Search for the cell housing the specified text and yield its [X, Y] center coordinate. 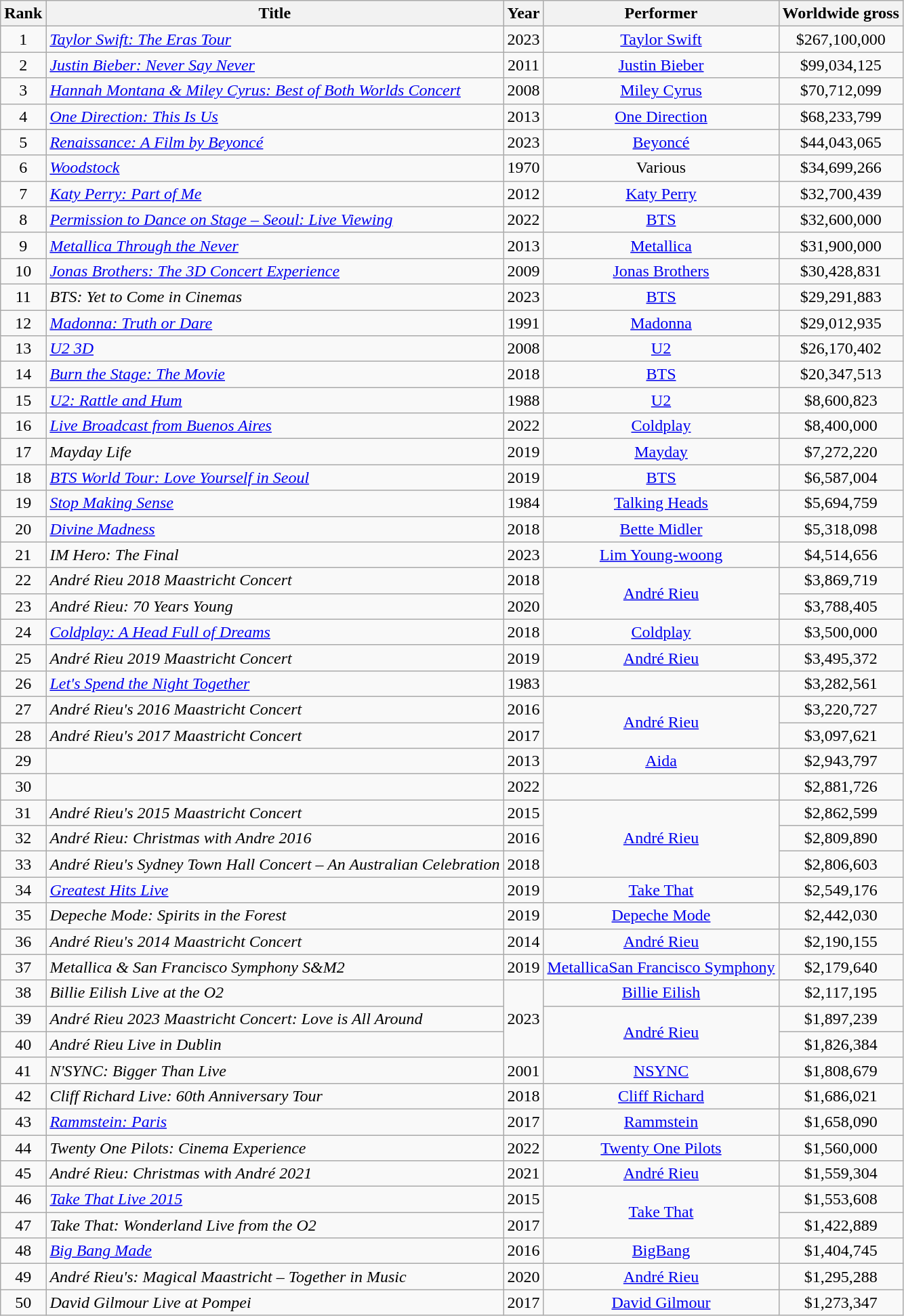
Miley Cyrus [661, 91]
$70,712,099 [840, 91]
$1,295,288 [840, 1277]
Coldplay: A Head Full of Dreams [275, 632]
André Rieu 2019 Maastricht Concert [275, 658]
Talking Heads [661, 503]
Rammstein [661, 1122]
16 [23, 426]
$3,495,372 [840, 658]
$2,179,640 [840, 967]
1988 [523, 400]
6 [23, 168]
André Rieu: Christmas with André 2021 [275, 1174]
44 [23, 1148]
14 [23, 375]
9 [23, 245]
$5,694,759 [840, 503]
Greatest Hits Live [275, 890]
28 [23, 735]
37 [23, 967]
$7,272,220 [840, 452]
Depeche Mode: Spirits in the Forest [275, 916]
$8,400,000 [840, 426]
18 [23, 477]
Renaissance: A Film by Beyoncé [275, 142]
4 [23, 116]
Various [661, 168]
$29,012,935 [840, 323]
BTS World Tour: Love Yourself in Seoul [275, 477]
Mayday Life [275, 452]
Jonas Brothers [661, 271]
7 [23, 194]
Bette Midler [661, 529]
Jonas Brothers: The 3D Concert Experience [275, 271]
8 [23, 219]
Metallica Through the Never [275, 245]
Justin Bieber [661, 65]
36 [23, 941]
29 [23, 761]
Cliff Richard [661, 1096]
1991 [523, 323]
Justin Bieber: Never Say Never [275, 65]
2001 [523, 1070]
$44,043,065 [840, 142]
46 [23, 1200]
33 [23, 864]
12 [23, 323]
$3,282,561 [840, 683]
One Direction [661, 116]
23 [23, 606]
$32,600,000 [840, 219]
13 [23, 349]
$3,788,405 [840, 606]
André Rieu's: Magical Maastricht – Together in Music [275, 1277]
$26,170,402 [840, 349]
Taylor Swift [661, 39]
$3,097,621 [840, 735]
$267,100,000 [840, 39]
U2: Rattle and Hum [275, 400]
43 [23, 1122]
$3,500,000 [840, 632]
2021 [523, 1174]
$2,549,176 [840, 890]
MetallicaSan Francisco Symphony [661, 967]
41 [23, 1070]
$1,658,090 [840, 1122]
David Gilmour Live at Pompei [275, 1302]
Performer [661, 14]
20 [23, 529]
$1,686,021 [840, 1096]
$30,428,831 [840, 271]
27 [23, 709]
André Rieu's 2017 Maastricht Concert [275, 735]
Hannah Montana & Miley Cyrus: Best of Both Worlds Concert [275, 91]
Year [523, 14]
3 [23, 91]
Rammstein: Paris [275, 1122]
Burn the Stage: The Movie [275, 375]
22 [23, 580]
André Rieu: 70 Years Young [275, 606]
Billie Eilish Live at the O2 [275, 993]
Big Bang Made [275, 1251]
$68,233,799 [840, 116]
U2 3D [275, 349]
BigBang [661, 1251]
26 [23, 683]
One Direction: This Is Us [275, 116]
$4,514,656 [840, 555]
47 [23, 1225]
Depeche Mode [661, 916]
$1,422,889 [840, 1225]
1 [23, 39]
$8,600,823 [840, 400]
David Gilmour [661, 1302]
2011 [523, 65]
N'SYNC: Bigger Than Live [275, 1070]
49 [23, 1277]
Taylor Swift: The Eras Tour [275, 39]
2014 [523, 941]
Take That Live 2015 [275, 1200]
30 [23, 787]
42 [23, 1096]
Divine Madness [275, 529]
$2,862,599 [840, 813]
$3,869,719 [840, 580]
17 [23, 452]
$1,560,000 [840, 1148]
Permission to Dance on Stage – Seoul: Live Viewing [275, 219]
Mayday [661, 452]
$3,220,727 [840, 709]
$99,034,125 [840, 65]
Stop Making Sense [275, 503]
André Rieu's 2015 Maastricht Concert [275, 813]
2012 [523, 194]
Woodstock [275, 168]
Worldwide gross [840, 14]
$29,291,883 [840, 297]
2009 [523, 271]
35 [23, 916]
32 [23, 839]
$1,808,679 [840, 1070]
$5,318,098 [840, 529]
André Rieu: Christmas with Andre 2016 [275, 839]
10 [23, 271]
24 [23, 632]
Metallica & San Francisco Symphony S&M2 [275, 967]
11 [23, 297]
André Rieu's 2014 Maastricht Concert [275, 941]
NSYNC [661, 1070]
$1,273,347 [840, 1302]
Aida [661, 761]
$2,117,195 [840, 993]
1984 [523, 503]
40 [23, 1044]
Live Broadcast from Buenos Aires [275, 426]
39 [23, 1019]
Beyoncé [661, 142]
$32,700,439 [840, 194]
IM Hero: The Final [275, 555]
38 [23, 993]
21 [23, 555]
$31,900,000 [840, 245]
19 [23, 503]
31 [23, 813]
50 [23, 1302]
Katy Perry [661, 194]
André Rieu Live in Dublin [275, 1044]
$6,587,004 [840, 477]
Twenty One Pilots [661, 1148]
André Rieu 2023 Maastricht Concert: Love is All Around [275, 1019]
André Rieu's 2016 Maastricht Concert [275, 709]
Madonna [661, 323]
Billie Eilish [661, 993]
$1,559,304 [840, 1174]
15 [23, 400]
$2,943,797 [840, 761]
Take That: Wonderland Live from the O2 [275, 1225]
$2,806,603 [840, 864]
André Rieu's Sydney Town Hall Concert – An Australian Celebration [275, 864]
$2,190,155 [840, 941]
Metallica [661, 245]
$1,404,745 [840, 1251]
1970 [523, 168]
Rank [23, 14]
1983 [523, 683]
5 [23, 142]
Let's Spend the Night Together [275, 683]
48 [23, 1251]
Katy Perry: Part of Me [275, 194]
BTS: Yet to Come in Cinemas [275, 297]
$1,897,239 [840, 1019]
34 [23, 890]
$2,881,726 [840, 787]
$1,826,384 [840, 1044]
Cliff Richard Live: 60th Anniversary Tour [275, 1096]
$20,347,513 [840, 375]
$2,809,890 [840, 839]
Title [275, 14]
45 [23, 1174]
25 [23, 658]
$2,442,030 [840, 916]
2 [23, 65]
Twenty One Pilots: Cinema Experience [275, 1148]
Madonna: Truth or Dare [275, 323]
André Rieu 2018 Maastricht Concert [275, 580]
$34,699,266 [840, 168]
$1,553,608 [840, 1200]
Lim Young-woong [661, 555]
